Pinpoint the cell where the given text exists, returning its (X, Y) midpoint coordinate. 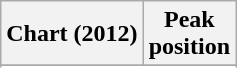
Peakposition (189, 34)
Chart (2012) (72, 34)
